Detect which cell encompasses the target text, then output its (X, Y) center coordinate. 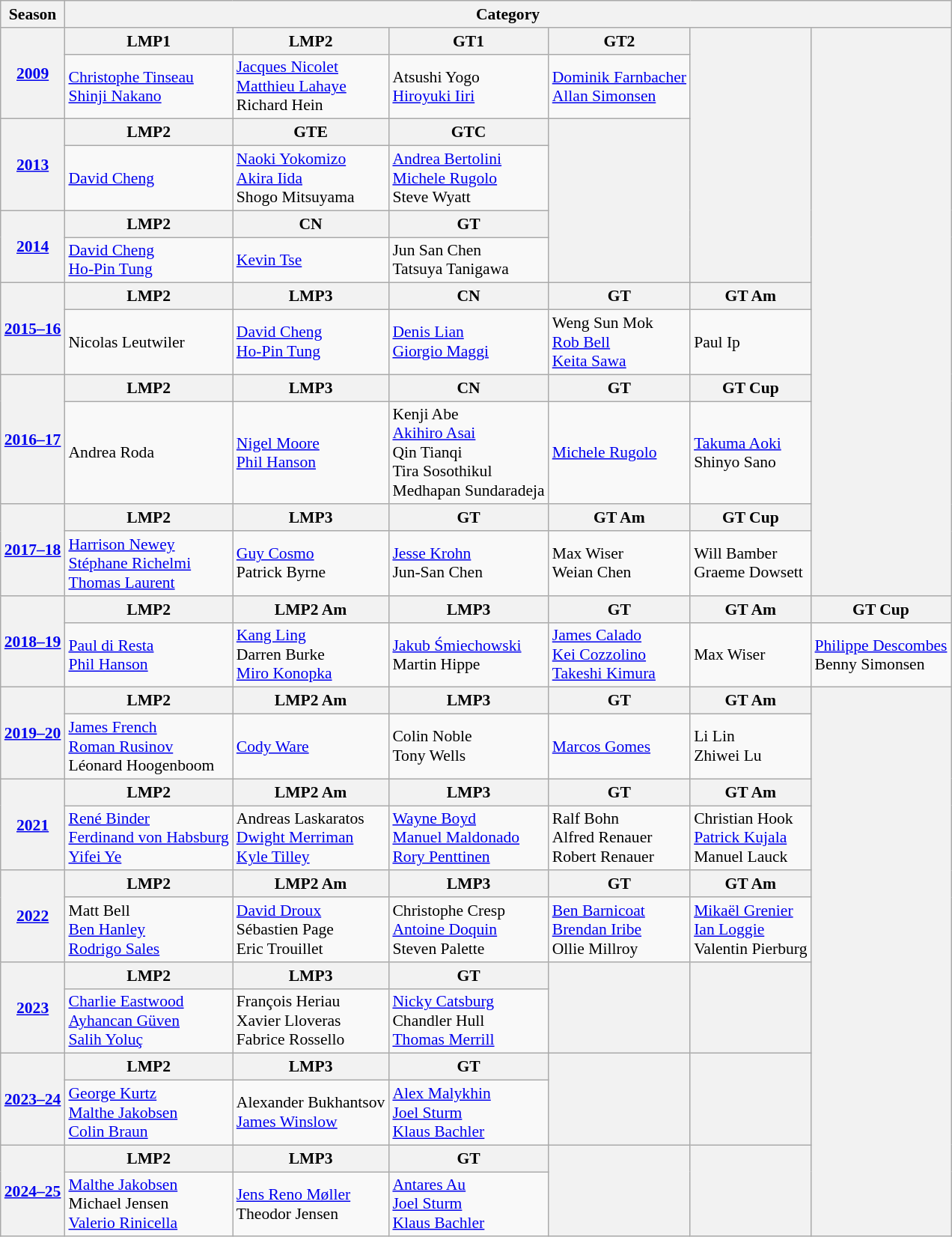
2013 (33, 165)
François Heriau Xavier Lloveras Fabrice Rossello (311, 1021)
2009 (33, 73)
2014 (33, 247)
2019–20 (33, 733)
Colin Noble Tony Wells (469, 747)
David Droux Sébastien Page Eric Trouillet (311, 930)
Mikaël Grenier Ian Loggie Valentin Pierburg (750, 930)
Jacques Nicolet Matthieu Lahaye Richard Hein (311, 87)
Nicky Catsburg Chandler Hull Thomas Merrill (469, 1021)
David Cheng (148, 178)
Category (507, 14)
Ralf Bohn Alfred Renauer Robert Renauer (620, 839)
Andreas Laskaratos Dwight Merriman Kyle Tilley (311, 839)
Max Wiser Weian Chen (620, 563)
Jun San Chen Tatsuya Tanigawa (469, 261)
2024–25 (33, 1191)
James Calado Kei Cozzolino Takeshi Kimura (620, 654)
Jesse Krohn Jun-San Chen (469, 563)
2017–18 (33, 550)
Christophe Tinseau Shinji Nakano (148, 87)
GT1 (469, 41)
Cody Ware (311, 747)
Guy Cosmo Patrick Byrne (311, 563)
Season (33, 14)
Li Lin Zhiwei Lu (750, 747)
Naoki Yokomizo Akira Iida Shogo Mitsuyama (311, 178)
Nigel Moore Phil Hanson (311, 453)
Ben Barnicoat Brendan Iribe Ollie Millroy (620, 930)
Malthe Jakobsen Michael Jensen Valerio Rinicella (148, 1204)
Christophe Cresp Antoine Doquin Steven Palette (469, 930)
Alex Malykhin Joel Sturm Klaus Bachler (469, 1113)
Max Wiser (750, 654)
2018–19 (33, 642)
Andrea Roda (148, 453)
Denis Lian Giorgio Maggi (469, 343)
Paul di Resta Phil Hanson (148, 654)
Kevin Tse (311, 261)
2016–17 (33, 439)
Dominik Farnbacher Allan Simonsen (620, 87)
Jakub Śmiechowski Martin Hippe (469, 654)
Paul Ip (750, 343)
Takuma Aoki Shinyo Sano (750, 453)
2021 (33, 824)
James French Roman Rusinov Léonard Hoogenboom (148, 747)
Antares Au Joel Sturm Klaus Bachler (469, 1204)
2022 (33, 917)
2015–16 (33, 329)
GTC (469, 133)
Wayne Boyd Manuel Maldonado Rory Penttinen (469, 839)
Atsushi Yogo Hiroyuki Iiri (469, 87)
Alexander Bukhantsov James Winslow (311, 1113)
GTE (311, 133)
Christian Hook Patrick Kujala Manuel Lauck (750, 839)
Jens Reno Møller Theodor Jensen (311, 1204)
GT2 (620, 41)
Philippe Descombes Benny Simonsen (880, 654)
Weng Sun Mok Rob Bell Keita Sawa (620, 343)
Charlie Eastwood Ayhancan Güven Salih Yoluç (148, 1021)
Will Bamber Graeme Dowsett (750, 563)
Kang Ling Darren Burke Miro Konopka (311, 654)
Andrea Bertolini Michele Rugolo Steve Wyatt (469, 178)
René Binder Ferdinand von Habsburg Yifei Ye (148, 839)
LMP1 (148, 41)
2023–24 (33, 1099)
Michele Rugolo (620, 453)
Matt Bell Ben Hanley Rodrigo Sales (148, 930)
Harrison Newey Stéphane Richelmi Thomas Laurent (148, 563)
Marcos Gomes (620, 747)
Nicolas Leutwiler (148, 343)
Kenji Abe Akihiro Asai Qin Tianqi Tira Sosothikul Medhapan Sundaradeja (469, 453)
2023 (33, 1008)
George Kurtz Malthe Jakobsen Colin Braun (148, 1113)
